Return (x, y) of the center of cell containing provided text 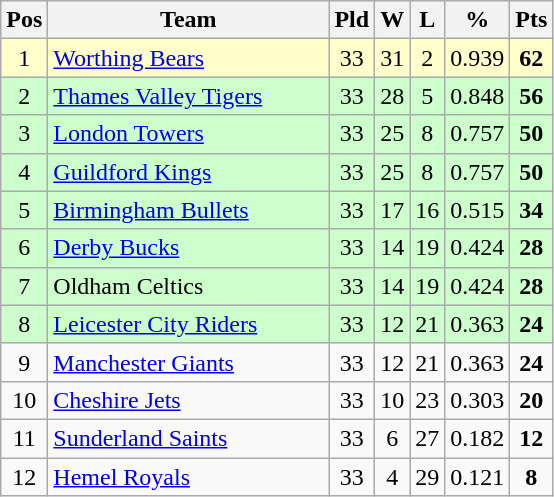
1 (24, 58)
11 (24, 438)
London Towers (188, 134)
9 (24, 362)
23 (428, 400)
Cheshire Jets (188, 400)
56 (532, 96)
29 (428, 477)
0.182 (478, 438)
17 (392, 210)
31 (392, 58)
0.939 (478, 58)
20 (532, 400)
L (428, 20)
Pos (24, 20)
3 (24, 134)
Team (188, 20)
Birmingham Bullets (188, 210)
7 (24, 286)
% (478, 20)
Pts (532, 20)
0.848 (478, 96)
Hemel Royals (188, 477)
Pld (352, 20)
0.303 (478, 400)
62 (532, 58)
Guildford Kings (188, 172)
Oldham Celtics (188, 286)
0.121 (478, 477)
Manchester Giants (188, 362)
34 (532, 210)
Leicester City Riders (188, 324)
Sunderland Saints (188, 438)
27 (428, 438)
0.515 (478, 210)
Worthing Bears (188, 58)
16 (428, 210)
Derby Bucks (188, 248)
Thames Valley Tigers (188, 96)
W (392, 20)
